Extract the [X, Y] coordinate from the center of the cell holding the provided text.  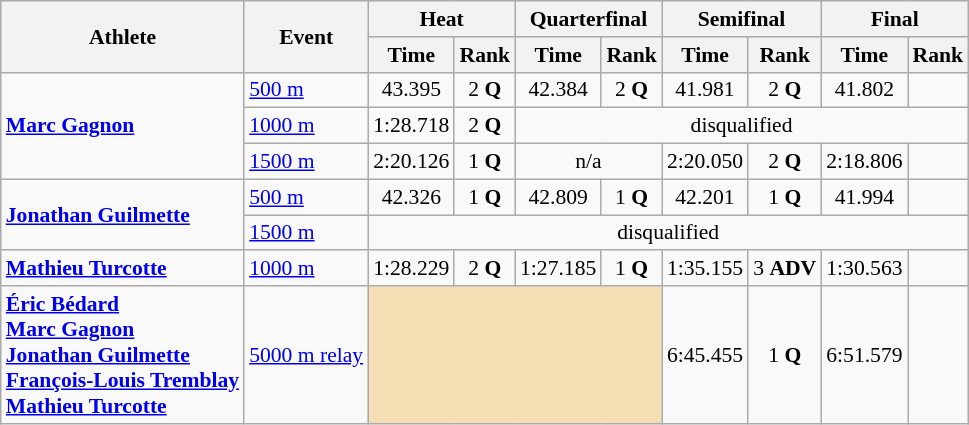
1:27.185 [558, 269]
Athlete [122, 36]
Event [306, 36]
Mathieu Turcotte [122, 269]
1:28.718 [411, 126]
41.994 [864, 197]
3 ADV [784, 269]
43.395 [411, 90]
Marc Gagnon [122, 126]
Jonathan Guilmette [122, 214]
1:30.563 [864, 269]
2:18.806 [864, 162]
42.201 [705, 197]
Quarterfinal [588, 19]
Semifinal [742, 19]
42.326 [411, 197]
1:35.155 [705, 269]
42.809 [558, 197]
41.981 [705, 90]
6:45.455 [705, 355]
2:20.126 [411, 162]
Éric BédardMarc GagnonJonathan GuilmetteFrançois-Louis TremblayMathieu Turcotte [122, 355]
1:28.229 [411, 269]
n/a [588, 162]
41.802 [864, 90]
Final [894, 19]
5000 m relay [306, 355]
2:20.050 [705, 162]
6:51.579 [864, 355]
Heat [442, 19]
42.384 [558, 90]
